For the text-containing cell, return its midpoint in [X, Y] coordinate format. 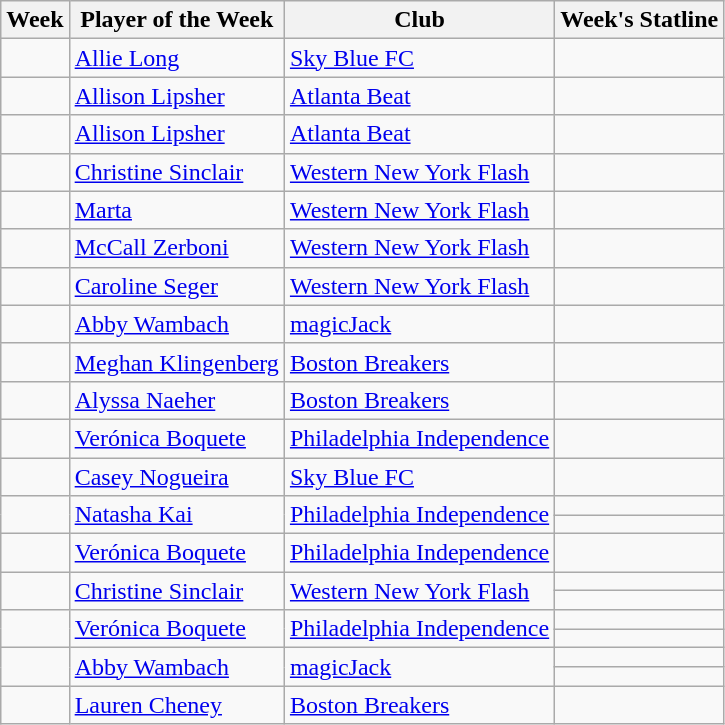
Natasha Kai [176, 515]
Casey Nogueira [176, 477]
McCall Zerboni [176, 248]
Marta [176, 210]
Caroline Seger [176, 286]
Week [35, 20]
Allie Long [176, 58]
Club [419, 20]
Meghan Klingenberg [176, 362]
Week's Statline [640, 20]
Lauren Cheney [176, 705]
Player of the Week [176, 20]
Alyssa Naeher [176, 400]
